Locate the cell with the specified text and output its (X, Y) center coordinate. 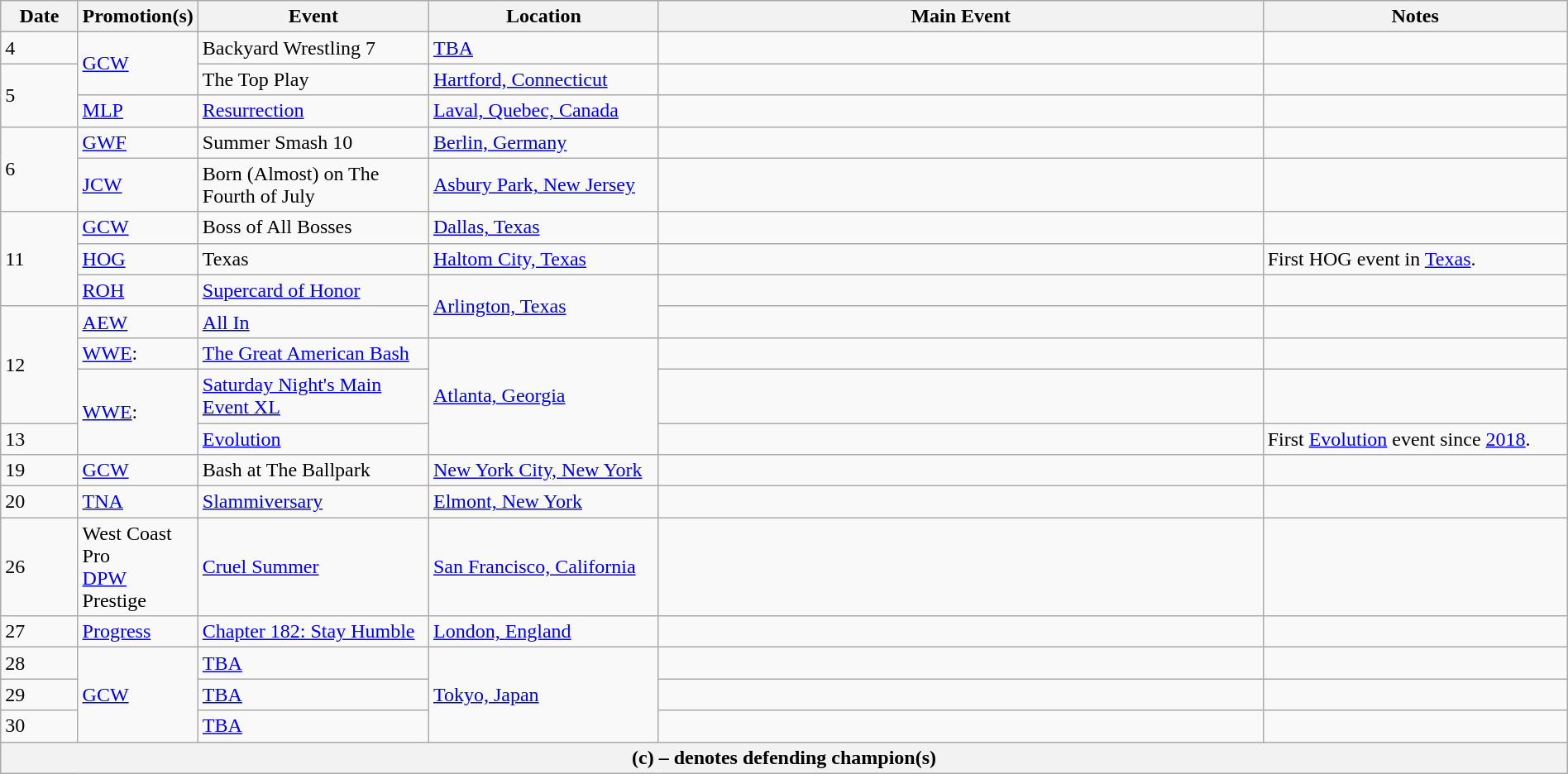
Main Event (961, 17)
26 (40, 567)
San Francisco, California (543, 567)
Supercard of Honor (313, 290)
4 (40, 48)
Location (543, 17)
Bash at The Ballpark (313, 471)
Born (Almost) on The Fourth of July (313, 185)
All In (313, 322)
Hartford, Connecticut (543, 79)
HOG (137, 259)
29 (40, 695)
19 (40, 471)
20 (40, 502)
27 (40, 632)
Evolution (313, 439)
5 (40, 95)
Dallas, Texas (543, 227)
Slammiversary (313, 502)
MLP (137, 111)
Atlanta, Georgia (543, 395)
Promotion(s) (137, 17)
Tokyo, Japan (543, 695)
The Great American Bash (313, 353)
Saturday Night's Main Event XL (313, 395)
West Coast ProDPWPrestige (137, 567)
Date (40, 17)
Berlin, Germany (543, 142)
TNA (137, 502)
Texas (313, 259)
London, England (543, 632)
6 (40, 169)
Notes (1415, 17)
Elmont, New York (543, 502)
11 (40, 259)
Progress (137, 632)
Laval, Quebec, Canada (543, 111)
Summer Smash 10 (313, 142)
Chapter 182: Stay Humble (313, 632)
AEW (137, 322)
Cruel Summer (313, 567)
Arlington, Texas (543, 306)
(c) – denotes defending champion(s) (784, 757)
Asbury Park, New Jersey (543, 185)
12 (40, 364)
First HOG event in Texas. (1415, 259)
30 (40, 726)
GWF (137, 142)
Haltom City, Texas (543, 259)
Backyard Wrestling 7 (313, 48)
New York City, New York (543, 471)
Event (313, 17)
Resurrection (313, 111)
JCW (137, 185)
28 (40, 663)
Boss of All Bosses (313, 227)
First Evolution event since 2018. (1415, 439)
13 (40, 439)
The Top Play (313, 79)
ROH (137, 290)
